From the cell containing the given text, extract its center point as [x, y] coordinate. 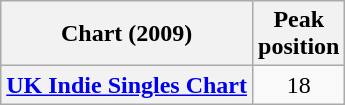
UK Indie Singles Chart [127, 85]
Peakposition [299, 34]
18 [299, 85]
Chart (2009) [127, 34]
